Locate the cell with the specified text and output its [X, Y] center coordinate. 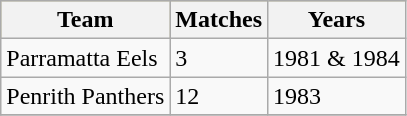
1981 & 1984 [337, 58]
Parramatta Eels [86, 58]
Penrith Panthers [86, 96]
Years [337, 20]
1983 [337, 96]
Matches [219, 20]
Team [86, 20]
3 [219, 58]
12 [219, 96]
